Identify which cell holds the provided text, then report its (X, Y) central coordinate. 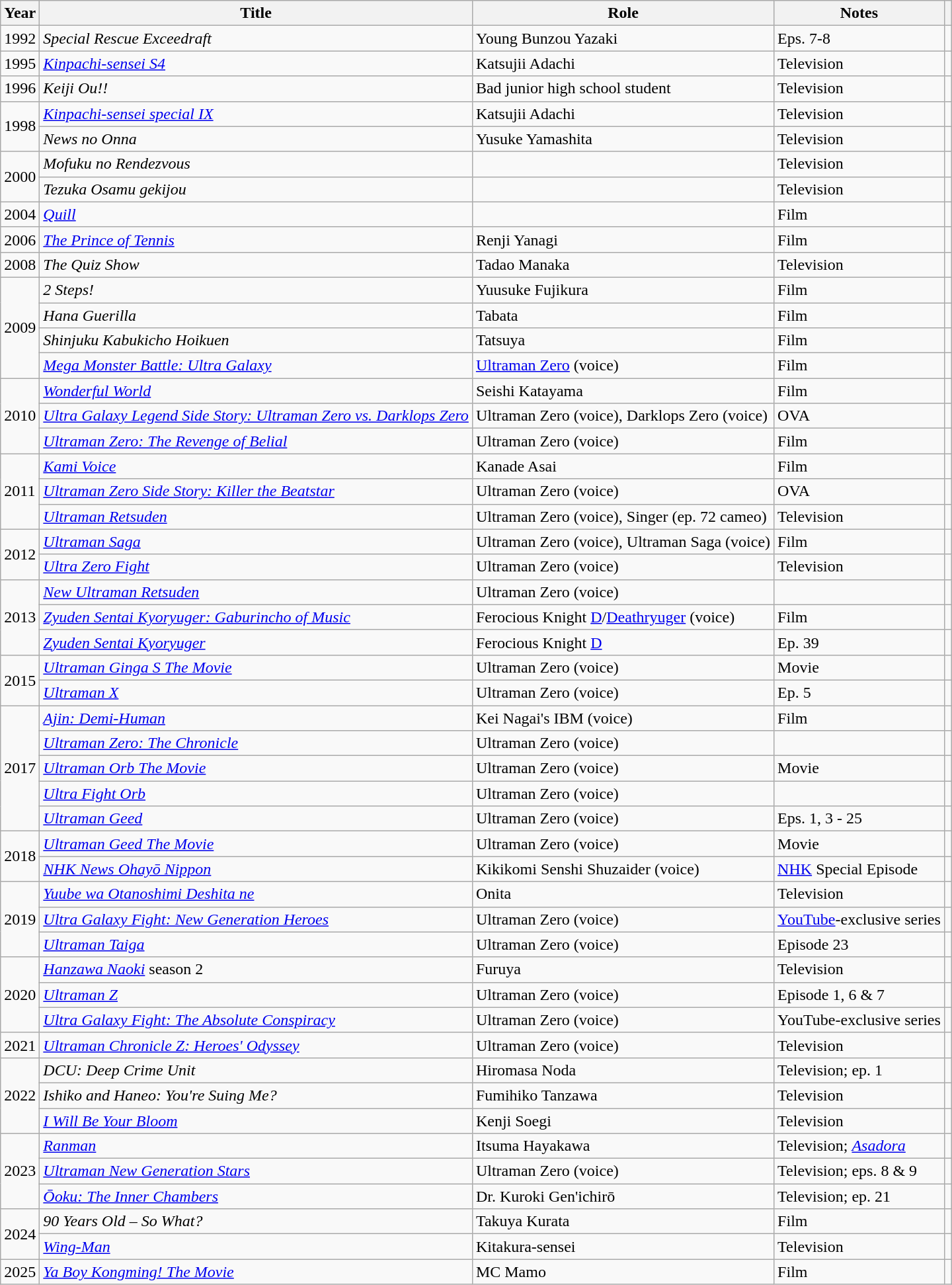
Ishiko and Haneo: You're Suing Me? (257, 1095)
Ultraman Zero (voice), Ultraman Saga (voice) (623, 542)
1995 (20, 63)
Ultraman Retsuden (257, 517)
Ultraman Ginga S The Movie (257, 667)
MC Mamo (623, 1272)
Television; eps. 8 & 9 (859, 1171)
Special Rescue Exceedraft (257, 38)
Kanade Asai (623, 466)
Ya Boy Kongming! The Movie (257, 1272)
Kenji Soegi (623, 1121)
Ultraman Z (257, 995)
Kami Voice (257, 466)
2006 (20, 239)
I Will Be Your Bloom (257, 1121)
Ultra Zero Fight (257, 567)
Ultraman Orb The Movie (257, 768)
Itsuma Hayakawa (623, 1146)
Kinpachi-sensei special IX (257, 114)
2024 (20, 1234)
Ultraman Zero (voice), Singer (ep. 72 cameo) (623, 517)
Quill (257, 214)
Ultraman Taiga (257, 944)
Hanzawa Naoki season 2 (257, 970)
Tezuka Osamu gekijou (257, 189)
Eps. 1, 3 - 25 (859, 819)
Ultra Galaxy Fight: New Generation Heroes (257, 919)
Ep. 5 (859, 692)
Year (20, 13)
Title (257, 13)
2021 (20, 1045)
The Quiz Show (257, 265)
2020 (20, 995)
Ultraman Geed The Movie (257, 844)
Furuya (623, 970)
2012 (20, 554)
Ranman (257, 1146)
Bad junior high school student (623, 89)
Ultraman X (257, 692)
Mega Monster Battle: Ultra Galaxy (257, 366)
2008 (20, 265)
Eps. 7-8 (859, 38)
Fumihiko Tanzawa (623, 1095)
2010 (20, 416)
2000 (20, 177)
Ultraman Zero (voice), Darklops Zero (voice) (623, 416)
2019 (20, 919)
Ultraman Chronicle Z: Heroes' Odyssey (257, 1045)
DCU: Deep Crime Unit (257, 1070)
Ōoku: The Inner Chambers (257, 1196)
Yuusuke Fujikura (623, 290)
Ferocious Knight D/Deathryuger (voice) (623, 617)
Shinjuku Kabukicho Hoikuen (257, 341)
2018 (20, 856)
Hana Guerilla (257, 315)
Kikikomi Senshi Shuzaider (voice) (623, 869)
1998 (20, 126)
Television; Asadora (859, 1146)
Mofuku no Rendezvous (257, 164)
2 Steps! (257, 290)
Onita (623, 894)
Ultraman Zero: The Chronicle (257, 743)
Ultraman Zero Side Story: Killer the Beatstar (257, 491)
1996 (20, 89)
Zyuden Sentai Kyoryuger (257, 642)
Ultraman New Generation Stars (257, 1171)
Dr. Kuroki Gen'ichirō (623, 1196)
Seishi Katayama (623, 391)
2015 (20, 680)
Yuube wa Otanoshimi Deshita ne (257, 894)
Television; ep. 21 (859, 1196)
Wonderful World (257, 391)
NHK News Ohayō Nippon (257, 869)
Ultraman Geed (257, 819)
Episode 23 (859, 944)
2013 (20, 617)
Tatsuya (623, 341)
2004 (20, 214)
2022 (20, 1095)
90 Years Old – So What? (257, 1222)
The Prince of Tennis (257, 239)
Kinpachi-sensei S4 (257, 63)
NHK Special Episode (859, 869)
Ferocious Knight D (623, 642)
Ajin: Demi-Human (257, 718)
Yusuke Yamashita (623, 139)
Ultra Galaxy Legend Side Story: Ultraman Zero vs. Darklops Zero (257, 416)
2017 (20, 768)
Ultraman Saga (257, 542)
Ultra Fight Orb (257, 794)
Wing-Man (257, 1247)
2011 (20, 491)
Television; ep. 1 (859, 1070)
Kei Nagai's IBM (voice) (623, 718)
Zyuden Sentai Kyoryuger: Gaburincho of Music (257, 617)
Tabata (623, 315)
Episode 1, 6 & 7 (859, 995)
Kitakura-sensei (623, 1247)
Young Bunzou Yazaki (623, 38)
Ultraman Zero: The Revenge of Belial (257, 441)
Hiromasa Noda (623, 1070)
Role (623, 13)
1992 (20, 38)
2023 (20, 1171)
New Ultraman Retsuden (257, 592)
2025 (20, 1272)
Tadao Manaka (623, 265)
Takuya Kurata (623, 1222)
Keiji Ou!! (257, 89)
Ep. 39 (859, 642)
Ultra Galaxy Fight: The Absolute Conspiracy (257, 1020)
News no Onna (257, 139)
2009 (20, 327)
Renji Yanagi (623, 239)
Notes (859, 13)
